Return (x, y) of the center of cell containing provided text 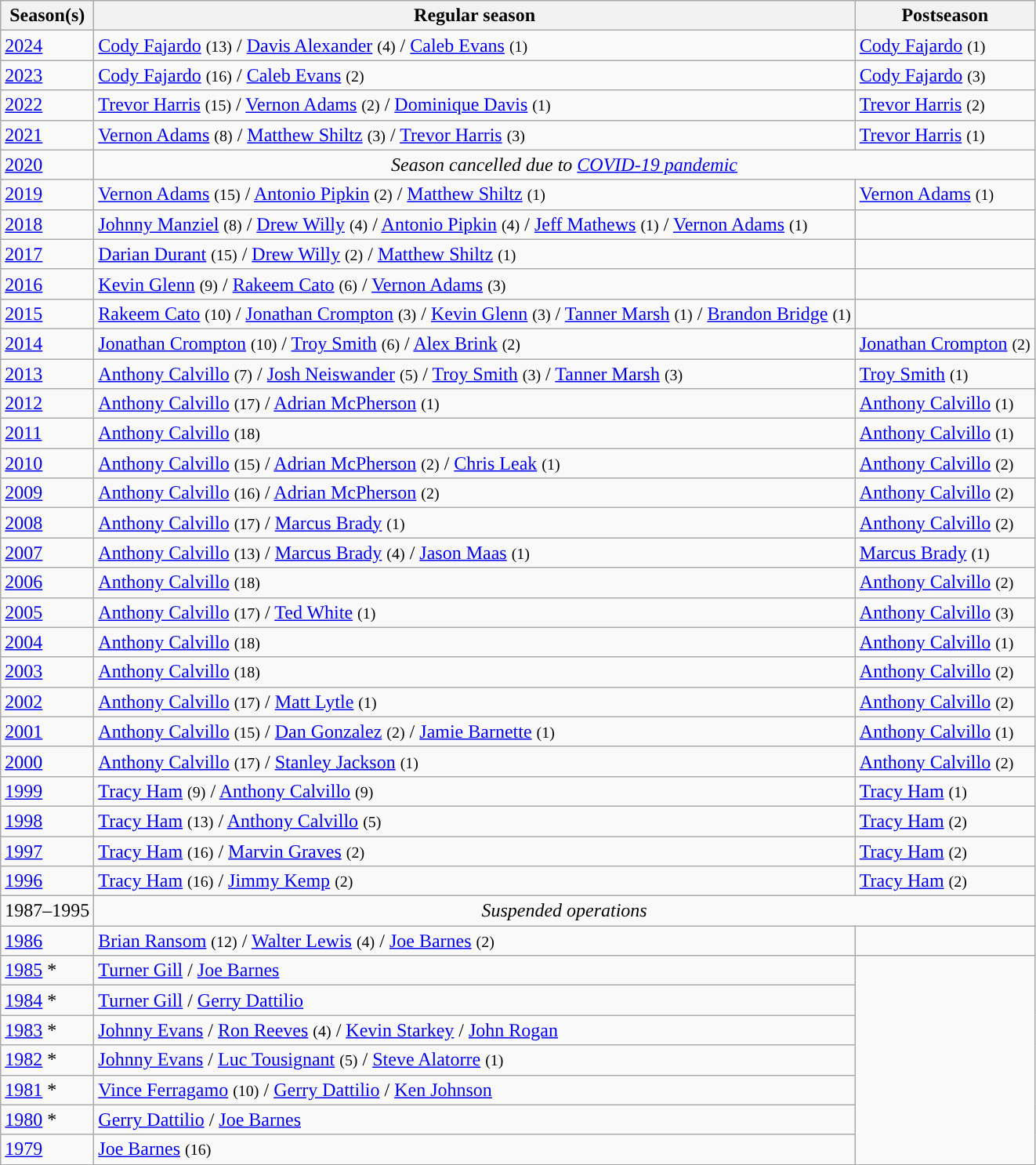
Anthony Calvillo (16) / Adrian McPherson (2) (475, 493)
2010 (47, 463)
1998 (47, 821)
2019 (47, 194)
2017 (47, 254)
2012 (47, 404)
Anthony Calvillo (15) / Adrian McPherson (2) / Chris Leak (1) (475, 463)
Darian Durant (15) / Drew Willy (2) / Matthew Shiltz (1) (475, 254)
Anthony Calvillo (7) / Josh Neiswander (5) / Troy Smith (3) / Tanner Marsh (3) (475, 374)
1981 * (47, 1090)
2004 (47, 642)
2000 (47, 761)
1983 * (47, 1030)
Johnny Evans / Luc Tousignant (5) / Steve Alatorre (1) (475, 1060)
1980 * (47, 1120)
2011 (47, 434)
Season(s) (47, 16)
Vernon Adams (8) / Matthew Shiltz (3) / Trevor Harris (3) (475, 135)
2023 (47, 75)
Jonathan Crompton (2) (945, 343)
Anthony Calvillo (17) / Stanley Jackson (1) (475, 761)
Vince Ferragamo (10) / Gerry Dattilio / Ken Johnson (475, 1090)
Rakeem Cato (10) / Jonathan Crompton (3) / Kevin Glenn (3) / Tanner Marsh (1) / Brandon Bridge (1) (475, 314)
Anthony Calvillo (17) / Ted White (1) (475, 612)
Trevor Harris (15) / Vernon Adams (2) / Dominique Davis (1) (475, 105)
Tracy Ham (1) (945, 791)
Season cancelled due to COVID-19 pandemic (564, 165)
2005 (47, 612)
Turner Gill / Joe Barnes (475, 971)
Brian Ransom (12) / Walter Lewis (4) / Joe Barnes (2) (475, 941)
Tracy Ham (16) / Marvin Graves (2) (475, 851)
1996 (47, 881)
2001 (47, 731)
Anthony Calvillo (17) / Matt Lytle (1) (475, 702)
1982 * (47, 1060)
Jonathan Crompton (10) / Troy Smith (6) / Alex Brink (2) (475, 343)
Vernon Adams (15) / Antonio Pipkin (2) / Matthew Shiltz (1) (475, 194)
1985 * (47, 971)
Johnny Evans / Ron Reeves (4) / Kevin Starkey / John Rogan (475, 1030)
1999 (47, 791)
2024 (47, 45)
Johnny Manziel (8) / Drew Willy (4) / Antonio Pipkin (4) / Jeff Mathews (1) / Vernon Adams (1) (475, 224)
Vernon Adams (1) (945, 194)
Anthony Calvillo (3) (945, 612)
Trevor Harris (1) (945, 135)
2021 (47, 135)
Cody Fajardo (16) / Caleb Evans (2) (475, 75)
1984 * (47, 1000)
2014 (47, 343)
Postseason (945, 16)
2009 (47, 493)
Suspended operations (564, 911)
2003 (47, 672)
Regular season (475, 16)
2020 (47, 165)
Cody Fajardo (1) (945, 45)
2008 (47, 523)
1997 (47, 851)
Joe Barnes (16) (475, 1149)
Anthony Calvillo (17) / Adrian McPherson (1) (475, 404)
2015 (47, 314)
1987–1995 (47, 911)
Troy Smith (1) (945, 374)
2007 (47, 553)
2013 (47, 374)
Tracy Ham (13) / Anthony Calvillo (5) (475, 821)
2018 (47, 224)
Turner Gill / Gerry Dattilio (475, 1000)
2016 (47, 284)
Anthony Calvillo (13) / Marcus Brady (4) / Jason Maas (1) (475, 553)
1986 (47, 941)
2002 (47, 702)
Cody Fajardo (13) / Davis Alexander (4) / Caleb Evans (1) (475, 45)
Tracy Ham (16) / Jimmy Kemp (2) (475, 881)
2006 (47, 582)
1979 (47, 1149)
Anthony Calvillo (17) / Marcus Brady (1) (475, 523)
Cody Fajardo (3) (945, 75)
Kevin Glenn (9) / Rakeem Cato (6) / Vernon Adams (3) (475, 284)
Anthony Calvillo (15) / Dan Gonzalez (2) / Jamie Barnette (1) (475, 731)
2022 (47, 105)
Tracy Ham (9) / Anthony Calvillo (9) (475, 791)
Trevor Harris (2) (945, 105)
Gerry Dattilio / Joe Barnes (475, 1120)
Marcus Brady (1) (945, 553)
